Extract the (X, Y) coordinate from the center of the cell holding the provided text.  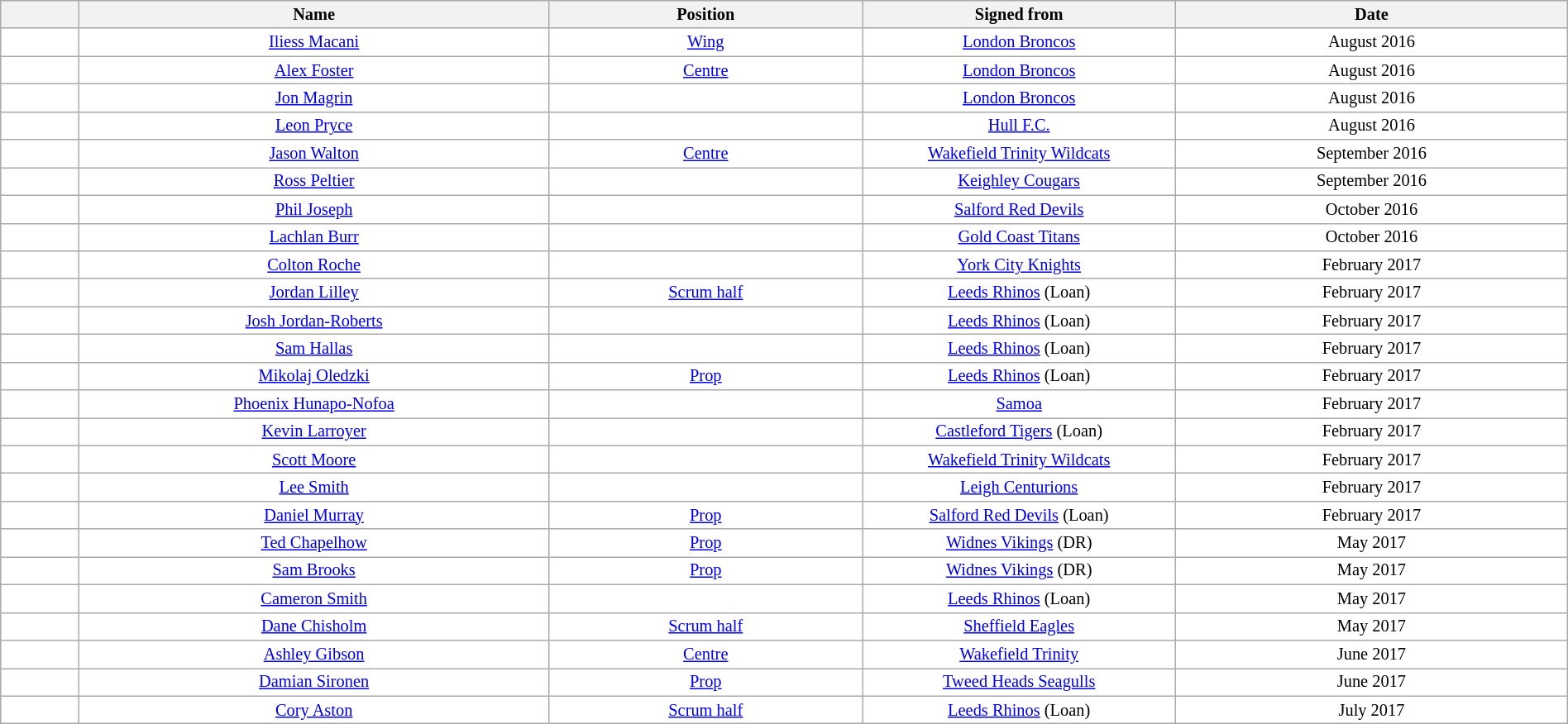
Kevin Larroyer (313, 431)
Jason Walton (313, 154)
Date (1372, 14)
Jordan Lilley (313, 293)
Colton Roche (313, 264)
Wing (706, 42)
Sheffield Eagles (1019, 626)
Leon Pryce (313, 126)
Wakefield Trinity (1019, 654)
Ted Chapelhow (313, 543)
Sam Brooks (313, 570)
Daniel Murray (313, 515)
Signed from (1019, 14)
Alex Foster (313, 70)
Cameron Smith (313, 598)
Hull F.C. (1019, 126)
Salford Red Devils (1019, 209)
Leigh Centurions (1019, 487)
Position (706, 14)
Name (313, 14)
Ashley Gibson (313, 654)
Damian Sironen (313, 682)
Castleford Tigers (Loan) (1019, 431)
Samoa (1019, 404)
Phil Joseph (313, 209)
Lee Smith (313, 487)
Dane Chisholm (313, 626)
York City Knights (1019, 264)
Salford Red Devils (Loan) (1019, 515)
July 2017 (1372, 710)
Lachlan Burr (313, 237)
Iliess Macani (313, 42)
Scott Moore (313, 460)
Cory Aston (313, 710)
Phoenix Hunapo-Nofoa (313, 404)
Tweed Heads Seagulls (1019, 682)
Gold Coast Titans (1019, 237)
Jon Magrin (313, 98)
Sam Hallas (313, 348)
Keighley Cougars (1019, 181)
Ross Peltier (313, 181)
Josh Jordan-Roberts (313, 321)
Mikolaj Oledzki (313, 376)
